Scan for the cell matching the given text and deliver its [X, Y] coordinate at center. 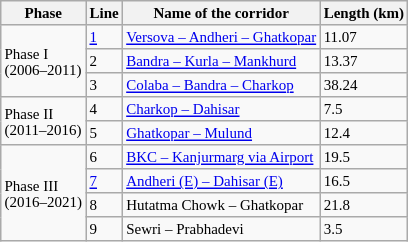
12.4 [364, 133]
Hutatma Chowk – Ghatkopar [220, 205]
3.5 [364, 229]
21.8 [364, 205]
Phase [44, 13]
7 [104, 181]
6 [104, 157]
Sewri – Prabhadevi [220, 229]
Phase III(2016–2021) [44, 193]
3 [104, 85]
Versova – Andheri – Ghatkopar [220, 37]
4 [104, 109]
Length (km) [364, 13]
Andheri (E) – Dahisar (E) [220, 181]
7.5 [364, 109]
Phase II(2011–2016) [44, 121]
16.5 [364, 181]
19.5 [364, 157]
Phase I(2006–2011) [44, 61]
Charkop – Dahisar [220, 109]
Ghatkopar – Mulund [220, 133]
13.37 [364, 61]
Colaba – Bandra – Charkop [220, 85]
11.07 [364, 37]
BKC – Kanjurmarg via Airport [220, 157]
38.24 [364, 85]
Line [104, 13]
5 [104, 133]
9 [104, 229]
8 [104, 205]
2 [104, 61]
Bandra – Kurla – Mankhurd [220, 61]
1 [104, 37]
Name of the corridor [220, 13]
